From the cell containing the given text, extract its center point as (x, y) coordinate. 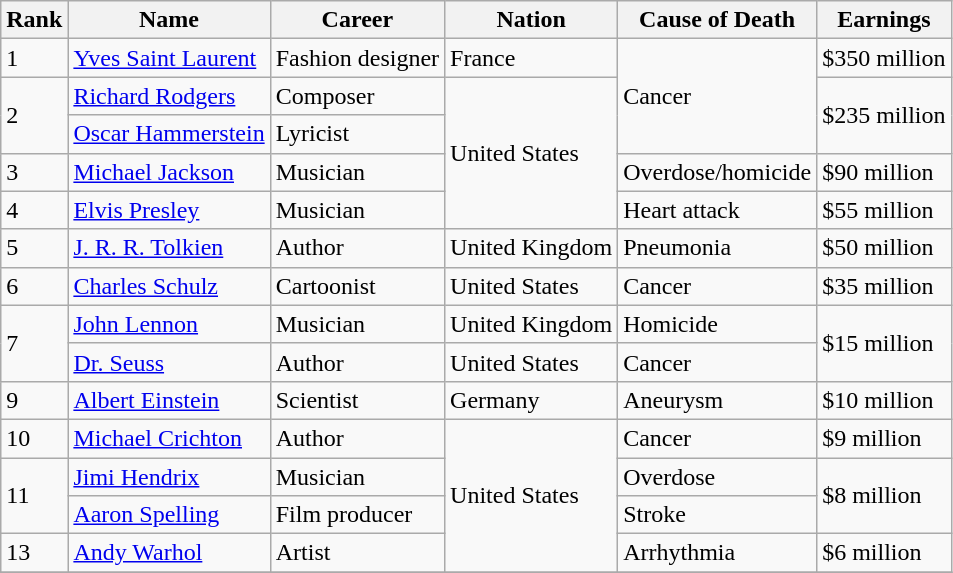
7 (34, 343)
$8 million (884, 496)
13 (34, 553)
Artist (357, 553)
Composer (357, 96)
11 (34, 496)
1 (34, 58)
$350 million (884, 58)
Aneurysm (718, 400)
John Lennon (169, 324)
$35 million (884, 286)
Michael Jackson (169, 172)
Earnings (884, 20)
Germany (532, 400)
Aaron Spelling (169, 515)
Michael Crichton (169, 438)
Stroke (718, 515)
$6 million (884, 553)
Career (357, 20)
Charles Schulz (169, 286)
Elvis Presley (169, 210)
Lyricist (357, 134)
Heart attack (718, 210)
J. R. R. Tolkien (169, 248)
Film producer (357, 515)
Overdose/homicide (718, 172)
Fashion designer (357, 58)
3 (34, 172)
Rank (34, 20)
9 (34, 400)
$55 million (884, 210)
Albert Einstein (169, 400)
$9 million (884, 438)
Nation (532, 20)
$90 million (884, 172)
Yves Saint Laurent (169, 58)
4 (34, 210)
Overdose (718, 477)
$10 million (884, 400)
Pneumonia (718, 248)
10 (34, 438)
Scientist (357, 400)
Homicide (718, 324)
$50 million (884, 248)
$235 million (884, 115)
Cause of Death (718, 20)
2 (34, 115)
Jimi Hendrix (169, 477)
Richard Rodgers (169, 96)
France (532, 58)
6 (34, 286)
5 (34, 248)
Arrhythmia (718, 553)
Dr. Seuss (169, 362)
Cartoonist (357, 286)
$15 million (884, 343)
Name (169, 20)
Andy Warhol (169, 553)
Oscar Hammerstein (169, 134)
